Provide the [X, Y] coordinate of the cell's center where the given text is located.  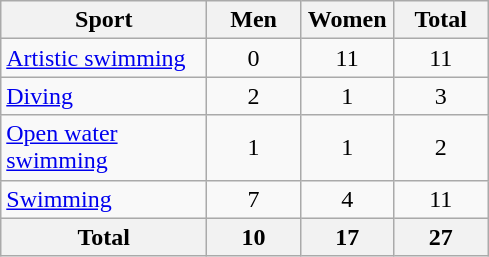
17 [347, 237]
27 [441, 237]
Swimming [104, 199]
10 [254, 237]
Open water swimming [104, 148]
7 [254, 199]
Women [347, 20]
Men [254, 20]
Sport [104, 20]
4 [347, 199]
3 [441, 96]
Artistic swimming [104, 58]
Diving [104, 96]
0 [254, 58]
